Output the (x, y) coordinate of the center of the cell containing the given text.  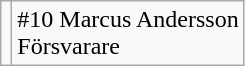
#10 Marcus AnderssonFörsvarare (128, 34)
